From the cell containing the given text, extract its center point as (X, Y) coordinate. 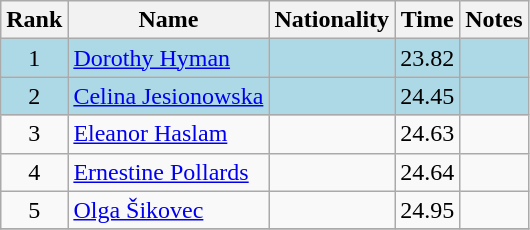
24.45 (428, 96)
Nationality (332, 20)
24.64 (428, 172)
5 (34, 210)
Time (428, 20)
1 (34, 58)
3 (34, 134)
Ernestine Pollards (168, 172)
Notes (494, 20)
2 (34, 96)
24.95 (428, 210)
23.82 (428, 58)
4 (34, 172)
Rank (34, 20)
24.63 (428, 134)
Eleanor Haslam (168, 134)
Name (168, 20)
Dorothy Hyman (168, 58)
Celina Jesionowska (168, 96)
Olga Šikovec (168, 210)
